Determine the (X, Y) coordinate at the center of the cell enclosing the given text.  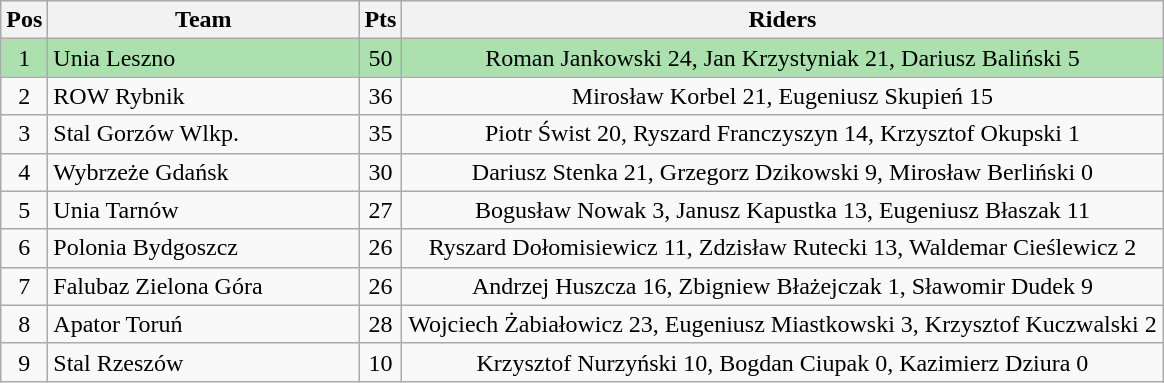
Mirosław Korbel 21, Eugeniusz Skupień 15 (782, 96)
Ryszard Dołomisiewicz 11, Zdzisław Rutecki 13, Waldemar Cieślewicz 2 (782, 248)
30 (380, 172)
6 (24, 248)
Krzysztof Nurzyński 10, Bogdan Ciupak 0, Kazimierz Dziura 0 (782, 362)
ROW Rybnik (204, 96)
Piotr Świst 20, Ryszard Franczyszyn 14, Krzysztof Okupski 1 (782, 134)
8 (24, 324)
36 (380, 96)
2 (24, 96)
50 (380, 58)
Unia Leszno (204, 58)
Roman Jankowski 24, Jan Krzystyniak 21, Dariusz Baliński 5 (782, 58)
35 (380, 134)
Andrzej Huszcza 16, Zbigniew Błażejczak 1, Sławomir Dudek 9 (782, 286)
10 (380, 362)
Polonia Bydgoszcz (204, 248)
Stal Rzeszów (204, 362)
Wojciech Żabiałowicz 23, Eugeniusz Miastkowski 3, Krzysztof Kuczwalski 2 (782, 324)
Pts (380, 20)
28 (380, 324)
Dariusz Stenka 21, Grzegorz Dzikowski 9, Mirosław Berliński 0 (782, 172)
Falubaz Zielona Góra (204, 286)
9 (24, 362)
5 (24, 210)
Team (204, 20)
Stal Gorzów Wlkp. (204, 134)
7 (24, 286)
Apator Toruń (204, 324)
Unia Tarnów (204, 210)
Riders (782, 20)
4 (24, 172)
Wybrzeże Gdańsk (204, 172)
3 (24, 134)
1 (24, 58)
Bogusław Nowak 3, Janusz Kapustka 13, Eugeniusz Błaszak 11 (782, 210)
Pos (24, 20)
27 (380, 210)
